Provide the [X, Y] coordinate of the cell's center where the given text is located.  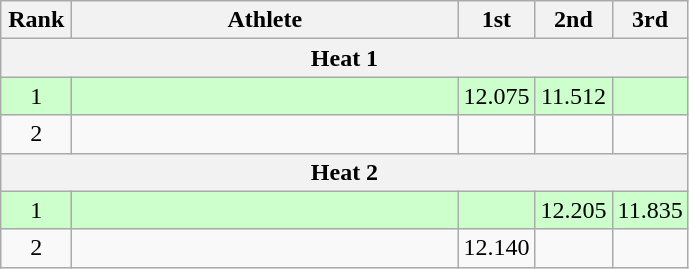
12.140 [496, 248]
Rank [36, 20]
Heat 2 [344, 172]
Athlete [265, 20]
2nd [574, 20]
Heat 1 [344, 58]
12.205 [574, 210]
11.835 [650, 210]
11.512 [574, 96]
3rd [650, 20]
12.075 [496, 96]
1st [496, 20]
